Capture the cell that displays the provided text and extract its (x, y) central coordinate. 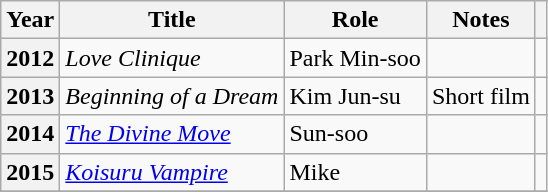
2014 (30, 134)
Role (355, 20)
Kim Jun-su (355, 96)
Love Clinique (172, 58)
Beginning of a Dream (172, 96)
Short film (480, 96)
Year (30, 20)
Title (172, 20)
2015 (30, 172)
2013 (30, 96)
Koisuru Vampire (172, 172)
Notes (480, 20)
Mike (355, 172)
Park Min-soo (355, 58)
2012 (30, 58)
The Divine Move (172, 134)
Sun-soo (355, 134)
